Extract the [X, Y] coordinate from the center of the cell holding the provided text.  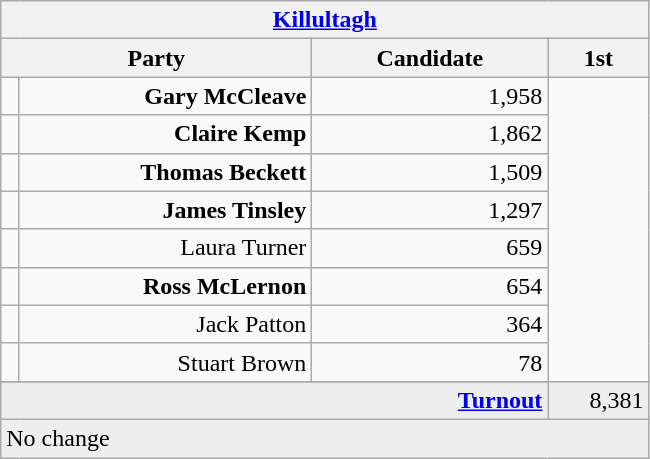
1,297 [430, 210]
1,862 [430, 134]
Gary McCleave [166, 96]
Claire Kemp [166, 134]
1st [598, 58]
659 [430, 248]
Party [156, 58]
78 [430, 362]
Ross McLernon [166, 286]
1,958 [430, 96]
Candidate [430, 58]
James Tinsley [166, 210]
Jack Patton [166, 324]
Killultagh [325, 20]
Stuart Brown [166, 362]
No change [325, 438]
654 [430, 286]
Laura Turner [166, 248]
364 [430, 324]
Turnout [274, 400]
1,509 [430, 172]
8,381 [598, 400]
Thomas Beckett [166, 172]
